Locate the cell with the specified text and output its [X, Y] center coordinate. 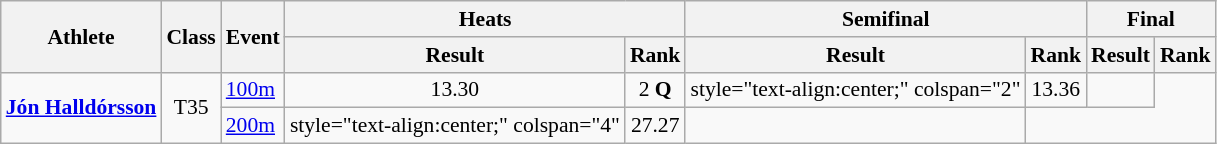
style="text-align:center;" colspan="4" [455, 126]
100m [253, 90]
T35 [190, 108]
2 Q [656, 90]
Jón Halldórsson [82, 108]
13.36 [1056, 90]
13.30 [455, 90]
Class [190, 36]
Final [1150, 19]
Heats [486, 19]
Event [253, 36]
200m [253, 126]
style="text-align:center;" colspan="2" [855, 90]
27.27 [656, 126]
Athlete [82, 36]
Semifinal [886, 19]
